From the cell containing the given text, extract its center point as [x, y] coordinate. 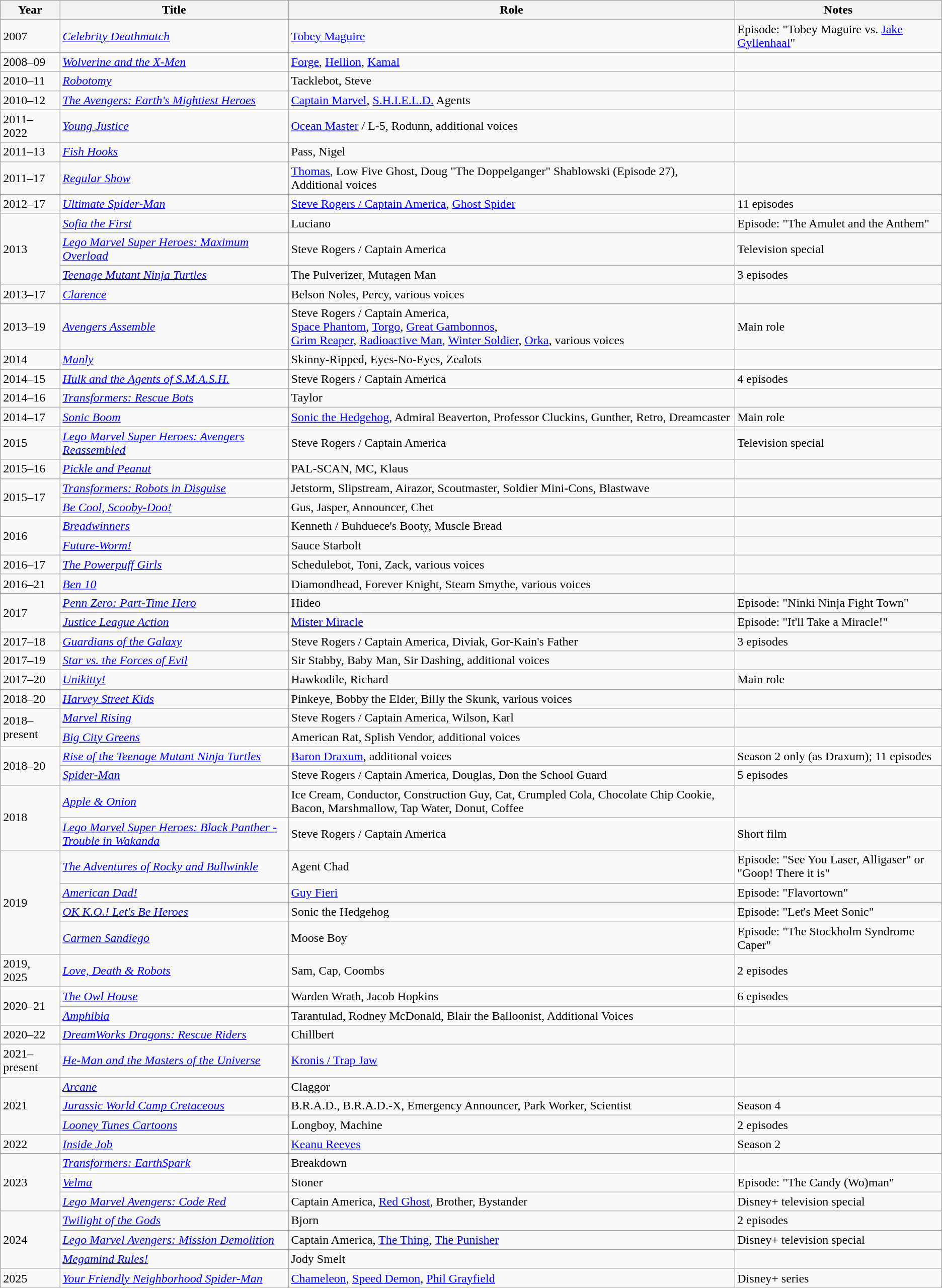
Kronis / Trap Jaw [511, 1061]
2017–18 [30, 641]
He-Man and the Masters of the Universe [174, 1061]
Warden Wrath, Jacob Hopkins [511, 996]
2014–15 [30, 379]
Short film [838, 834]
2014 [30, 360]
Harvey Street Kids [174, 699]
2018–present [30, 728]
2017–19 [30, 661]
6 episodes [838, 996]
Episode: "Ninki Ninja Fight Town" [838, 603]
5 episodes [838, 775]
Jurassic World Camp Cretaceous [174, 1106]
Manly [174, 360]
Season 2 only (as Draxum); 11 episodes [838, 756]
2017 [30, 612]
The Pulverizer, Mutagen Man [511, 275]
Inside Job [174, 1144]
2019, 2025 [30, 970]
Keanu Reeves [511, 1144]
American Rat, Splish Vendor, additional voices [511, 737]
Episode: "Let's Meet Sonic" [838, 912]
The Avengers: Earth's Mightiest Heroes [174, 100]
Lego Marvel Super Heroes: Avengers Reassembled [174, 443]
Tarantulad, Rodney McDonald, Blair the Balloonist, Additional Voices [511, 1016]
Lego Marvel Super Heroes: Black Panther - Trouble in Wakanda [174, 834]
Teenage Mutant Ninja Turtles [174, 275]
Ice Cream, Conductor, Construction Guy, Cat, Crumpled Cola, Chocolate Chip Cookie, Bacon, Marshmallow, Tap Water, Donut, Coffee [511, 801]
Unikitty! [174, 680]
2022 [30, 1144]
Penn Zero: Part-Time Hero [174, 603]
2025 [30, 1278]
Diamondhead, Forever Knight, Steam Smythe, various voices [511, 584]
Breadwinners [174, 526]
Chameleon, Speed Demon, Phil Grayfield [511, 1278]
Role [511, 10]
Arcane [174, 1087]
Fish Hooks [174, 152]
2016–17 [30, 565]
Transformers: Robots in Disguise [174, 488]
2016–21 [30, 584]
Forge, Hellion, Kamal [511, 62]
The Powerpuff Girls [174, 565]
2013–17 [30, 294]
Sonic Boom [174, 417]
Sonic the Hedgehog, Admiral Beaverton, Professor Cluckins, Gunther, Retro, Dreamcaster [511, 417]
B.R.A.D., B.R.A.D.-X, Emergency Announcer, Park Worker, Scientist [511, 1106]
Mister Miracle [511, 622]
Lego Marvel Avengers: Code Red [174, 1201]
2015 [30, 443]
Be Cool, Scooby-Doo! [174, 507]
Sofia the First [174, 223]
Future-Worm! [174, 545]
Guardians of the Galaxy [174, 641]
Pass, Nigel [511, 152]
Lego Marvel Super Heroes: Maximum Overload [174, 249]
Clarence [174, 294]
Marvel Rising [174, 718]
2018 [30, 818]
Velma [174, 1182]
2011–13 [30, 152]
Episode: "The Stockholm Syndrome Caper" [838, 938]
Captain Marvel, S.H.I.E.L.D. Agents [511, 100]
4 episodes [838, 379]
Robotomy [174, 81]
2010–11 [30, 81]
Love, Death & Robots [174, 970]
Jody Smelt [511, 1259]
2023 [30, 1182]
Megamind Rules! [174, 1259]
Hulk and the Agents of S.M.A.S.H. [174, 379]
2020–22 [30, 1035]
The Owl House [174, 996]
2024 [30, 1240]
Avengers Assemble [174, 327]
The Adventures of Rocky and Bullwinkle [174, 866]
Transformers: Rescue Bots [174, 398]
Skinny-Ripped, Eyes-No-Eyes, Zealots [511, 360]
2019 [30, 902]
2015–17 [30, 498]
2020–21 [30, 1006]
Pickle and Peanut [174, 469]
Big City Greens [174, 737]
American Dad! [174, 893]
2014–17 [30, 417]
Baron Draxum, additional voices [511, 756]
Tacklebot, Steve [511, 81]
Pinkeye, Bobby the Elder, Billy the Skunk, various voices [511, 699]
2007 [30, 36]
Kenneth / Buhduece's Booty, Muscle Bread [511, 526]
2013 [30, 249]
Luciano [511, 223]
Lego Marvel Avengers: Mission Demolition [174, 1240]
Moose Boy [511, 938]
2015–16 [30, 469]
Episode: "See You Laser, Alligaser" or "Goop! There it is" [838, 866]
Hideo [511, 603]
Steve Rogers / Captain America, Douglas, Don the School Guard [511, 775]
Season 4 [838, 1106]
Episode: "It'll Take a Miracle!" [838, 622]
2017–20 [30, 680]
Hawkodile, Richard [511, 680]
11 episodes [838, 204]
Longboy, Machine [511, 1125]
Bjorn [511, 1221]
Apple & Onion [174, 801]
Tobey Maguire [511, 36]
2021–present [30, 1061]
Schedulebot, Toni, Zack, various voices [511, 565]
Steve Rogers / Captain America, Ghost Spider [511, 204]
Agent Chad [511, 866]
2012–17 [30, 204]
Season 2 [838, 1144]
Amphibia [174, 1016]
Captain America, Red Ghost, Brother, Bystander [511, 1201]
Celebrity Deathmatch [174, 36]
Disney+ series [838, 1278]
Sir Stabby, Baby Man, Sir Dashing, additional voices [511, 661]
Taylor [511, 398]
Looney Tunes Cartoons [174, 1125]
Steve Rogers / Captain America, Wilson, Karl [511, 718]
Year [30, 10]
2011–17 [30, 178]
Gus, Jasper, Announcer, Chet [511, 507]
2013–19 [30, 327]
Rise of the Teenage Mutant Ninja Turtles [174, 756]
Belson Noles, Percy, various voices [511, 294]
Episode: "Tobey Maguire vs. Jake Gyllenhaal" [838, 36]
Guy Fieri [511, 893]
Sauce Starbolt [511, 545]
2016 [30, 536]
Your Friendly Neighborhood Spider-Man [174, 1278]
Young Justice [174, 126]
Justice League Action [174, 622]
Thomas, Low Five Ghost, Doug "The Doppelganger" Shablowski (Episode 27), Additional voices [511, 178]
Jetstorm, Slipstream, Airazor, Scoutmaster, Soldier Mini-Cons, Blastwave [511, 488]
2010–12 [30, 100]
2021 [30, 1106]
Ocean Master / L-5, Rodunn, additional voices [511, 126]
2011–2022 [30, 126]
Notes [838, 10]
Sonic the Hedgehog [511, 912]
Star vs. the Forces of Evil [174, 661]
Steve Rogers / Captain America, Diviak, Gor-Kain's Father [511, 641]
Stoner [511, 1182]
Breakdown [511, 1163]
Sam, Cap, Coombs [511, 970]
Twilight of the Gods [174, 1221]
Wolverine and the X-Men [174, 62]
Claggor [511, 1087]
PAL-SCAN, MC, Klaus [511, 469]
Steve Rogers / Captain America, Space Phantom, Torgo, Great Gambonnos, Grim Reaper, Radioactive Man, Winter Soldier, Orka, various voices [511, 327]
Episode: "The Candy (Wo)man" [838, 1182]
2014–16 [30, 398]
Chillbert [511, 1035]
2008–09 [30, 62]
Captain America, The Thing, The Punisher [511, 1240]
DreamWorks Dragons: Rescue Riders [174, 1035]
Title [174, 10]
Ben 10 [174, 584]
Episode: "The Amulet and the Anthem" [838, 223]
Regular Show [174, 178]
Carmen Sandiego [174, 938]
Episode: "Flavortown" [838, 893]
Ultimate Spider-Man [174, 204]
Transformers: EarthSpark [174, 1163]
OK K.O.! Let's Be Heroes [174, 912]
Spider-Man [174, 775]
